For the text-containing cell, return its midpoint in (X, Y) coordinate format. 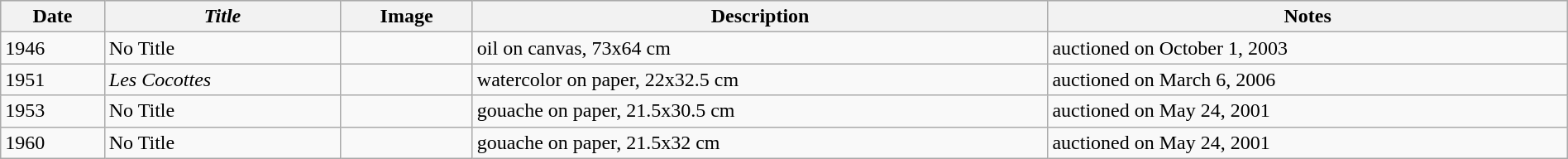
Title (222, 17)
watercolor on paper, 22x32.5 cm (760, 79)
1946 (53, 48)
auctioned on March 6, 2006 (1307, 79)
oil on canvas, 73x64 cm (760, 48)
1960 (53, 142)
gouache on paper, 21.5x30.5 cm (760, 111)
1953 (53, 111)
1951 (53, 79)
auctioned on October 1, 2003 (1307, 48)
gouache on paper, 21.5x32 cm (760, 142)
Description (760, 17)
Notes (1307, 17)
Les Cocottes (222, 79)
Image (407, 17)
Date (53, 17)
